For the text-containing cell, return its midpoint in [X, Y] coordinate format. 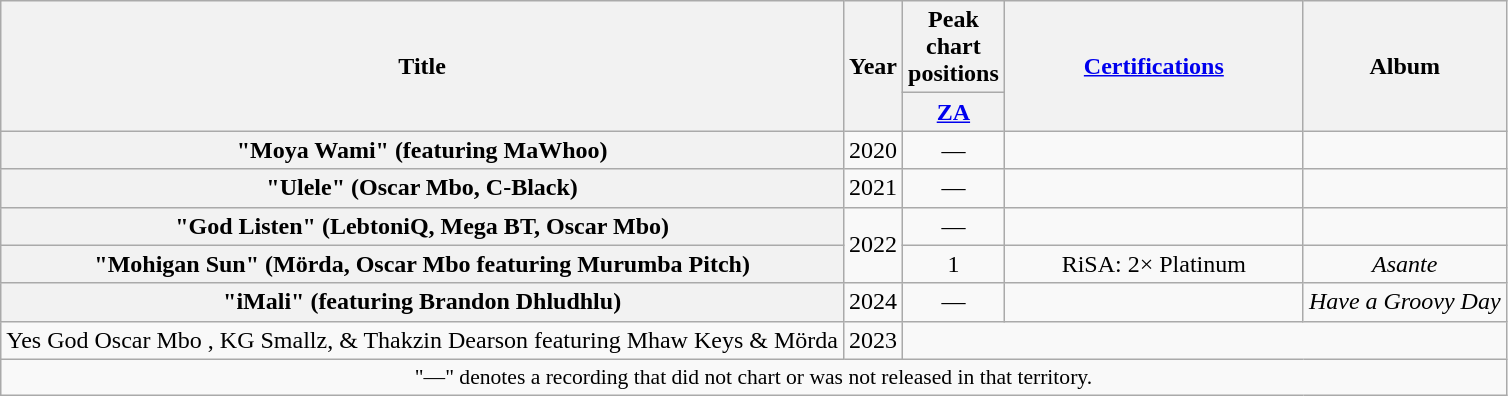
Year [872, 66]
Have a Groovy Day [1404, 302]
"Moya Wami" (featuring MaWhoo) [422, 150]
Peak chart positions [954, 47]
"iMali" (featuring Brandon Dhludhlu) [422, 302]
2020 [872, 150]
Album [1404, 66]
2024 [872, 302]
Certifications [1154, 66]
1 [954, 264]
2021 [872, 188]
2023 [872, 340]
Yes God Oscar Mbo , KG Smallz, & Thakzin Dearson featuring Mhaw Keys & Mörda [422, 340]
Asante [1404, 264]
"Mohigan Sun" (Mörda, Oscar Mbo featuring Murumba Pitch) [422, 264]
RiSA: 2× Platinum [1154, 264]
"Ulele" (Oscar Mbo, C-Black) [422, 188]
Title [422, 66]
"—" denotes a recording that did not chart or was not released in that territory. [754, 377]
ZA [954, 112]
"God Listen" (LebtoniQ, Mega BT, Oscar Mbo) [422, 226]
2022 [872, 245]
